Provide the [X, Y] coordinate of the cell's center where the given text is located.  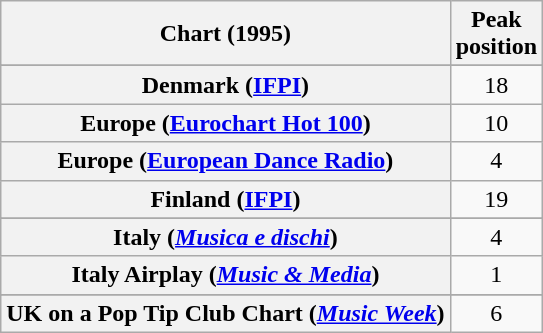
Chart (1995) [226, 34]
Europe (Eurochart Hot 100) [226, 123]
18 [496, 85]
Europe (European Dance Radio) [226, 161]
19 [496, 199]
UK on a Pop Tip Club Chart (Music Week) [226, 313]
Finland (IFPI) [226, 199]
10 [496, 123]
Italy Airplay (Music & Media) [226, 275]
1 [496, 275]
Italy (Musica e dischi) [226, 237]
Peakposition [496, 34]
6 [496, 313]
Denmark (IFPI) [226, 85]
